Pinpoint the cell where the given text exists, returning its (x, y) midpoint coordinate. 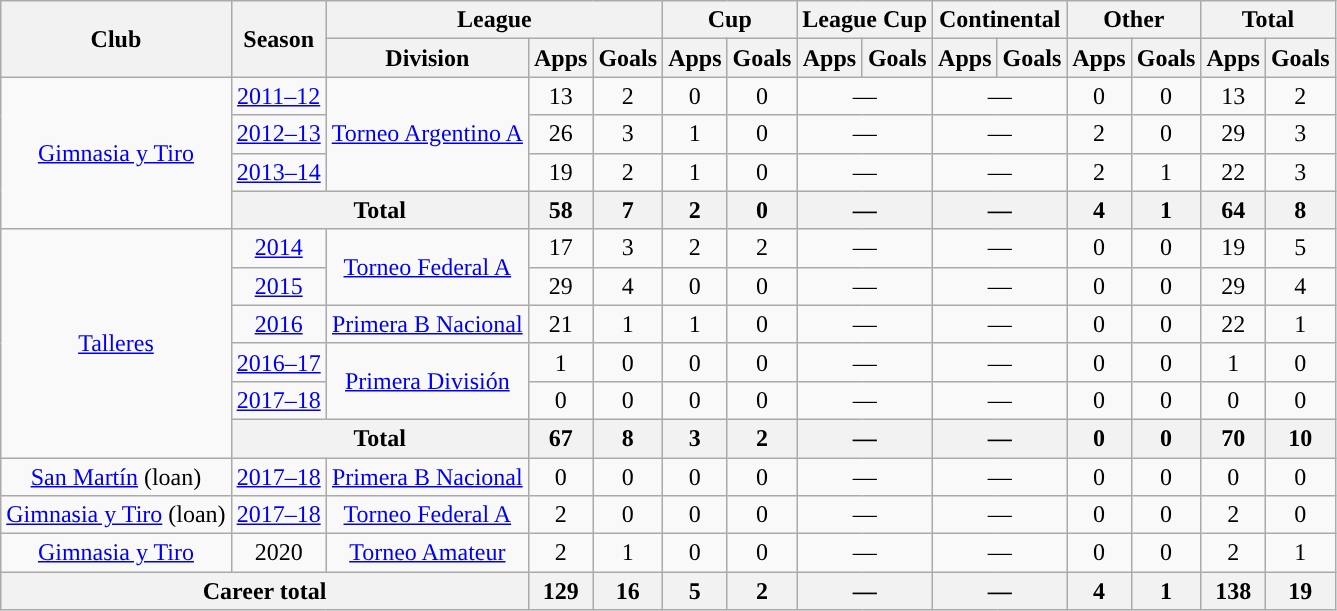
129 (560, 591)
17 (560, 248)
2016 (278, 324)
16 (628, 591)
Torneo Amateur (427, 553)
10 (1300, 438)
2013–14 (278, 172)
67 (560, 438)
Division (427, 58)
Gimnasia y Tiro (loan) (116, 515)
64 (1233, 210)
21 (560, 324)
2012–13 (278, 134)
Continental (1000, 20)
San Martín (loan) (116, 477)
70 (1233, 438)
Primera División (427, 381)
Career total (265, 591)
Club (116, 39)
Other (1134, 20)
26 (560, 134)
Torneo Argentino A (427, 134)
2016–17 (278, 362)
Talleres (116, 343)
2015 (278, 286)
2014 (278, 248)
138 (1233, 591)
58 (560, 210)
League (494, 20)
Season (278, 39)
League Cup (865, 20)
2011–12 (278, 96)
Cup (730, 20)
2020 (278, 553)
7 (628, 210)
